Return [X, Y] of the center of cell containing provided text 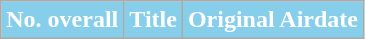
Original Airdate [272, 20]
Title [154, 20]
No. overall [62, 20]
